Locate the cell with the specified text and output its [X, Y] center coordinate. 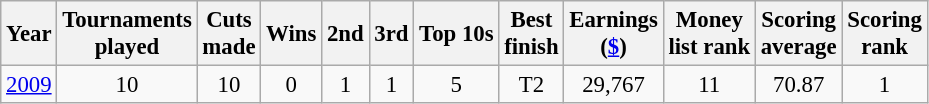
Top 10s [456, 34]
2nd [346, 34]
Scoring average [798, 34]
Year [29, 34]
70.87 [798, 85]
Scoring rank [884, 34]
2009 [29, 85]
Cuts made [229, 34]
Earnings($) [614, 34]
0 [292, 85]
T2 [532, 85]
Wins [292, 34]
Money list rank [709, 34]
5 [456, 85]
Best finish [532, 34]
3rd [392, 34]
Tournaments played [127, 34]
29,767 [614, 85]
11 [709, 85]
